For the text-containing cell, return its midpoint in [x, y] coordinate format. 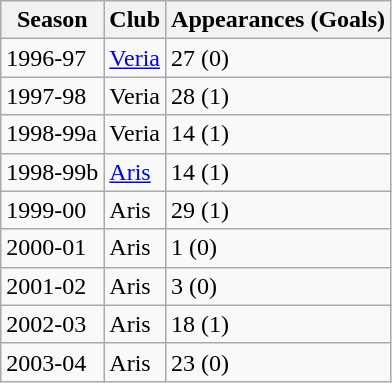
1 (0) [278, 248]
1998-99b [52, 172]
2001-02 [52, 286]
1999-00 [52, 210]
2002-03 [52, 324]
3 (0) [278, 286]
29 (1) [278, 210]
23 (0) [278, 362]
1998-99a [52, 134]
Club [135, 20]
Appearances (Goals) [278, 20]
Season [52, 20]
2000-01 [52, 248]
27 (0) [278, 58]
1996-97 [52, 58]
18 (1) [278, 324]
1997-98 [52, 96]
2003-04 [52, 362]
28 (1) [278, 96]
